Return [x, y] of the center of cell containing provided text 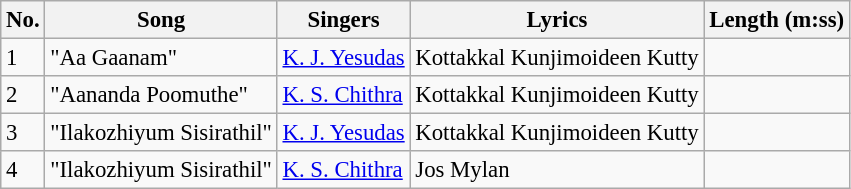
"Aananda Poomuthe" [161, 95]
4 [23, 170]
"Aa Gaanam" [161, 58]
Jos Mylan [557, 170]
1 [23, 58]
Singers [344, 20]
No. [23, 20]
Length (m:ss) [776, 20]
2 [23, 95]
Song [161, 20]
Lyrics [557, 20]
3 [23, 133]
